Find where the given text appears and provide that cell's center as [x, y] coordinate. 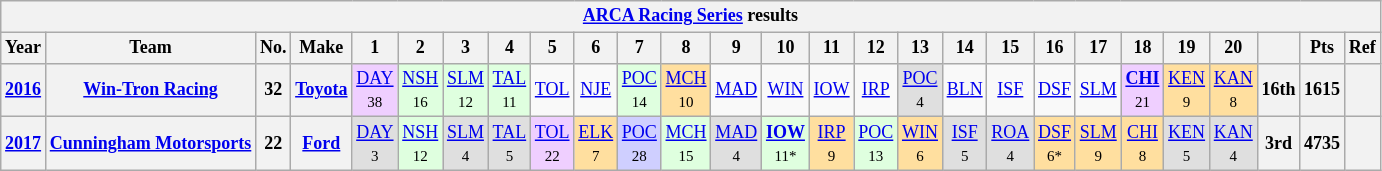
18 [1142, 48]
20 [1233, 48]
Toyota [322, 90]
Win-Tron Racing [150, 90]
16th [1278, 90]
2 [420, 48]
13 [920, 48]
3 [466, 48]
DSF [1055, 90]
KEN9 [1187, 90]
No. [274, 48]
Team [150, 48]
NSH16 [420, 90]
SLM9 [1098, 144]
MCH10 [686, 90]
DAY3 [375, 144]
7 [640, 48]
MAD [736, 90]
NJE [596, 90]
NSH12 [420, 144]
IOW11* [786, 144]
Ford [322, 144]
Ref [1362, 48]
POC4 [920, 90]
Cunningham Motorsports [150, 144]
SLM [1098, 90]
12 [876, 48]
TAL5 [509, 144]
11 [832, 48]
Make [322, 48]
ELK7 [596, 144]
4735 [1322, 144]
2016 [24, 90]
TOL [552, 90]
MCH15 [686, 144]
SLM12 [466, 90]
14 [964, 48]
8 [686, 48]
Year [24, 48]
IRP9 [832, 144]
10 [786, 48]
4 [509, 48]
DSF6* [1055, 144]
6 [596, 48]
WIN [786, 90]
3rd [1278, 144]
16 [1055, 48]
19 [1187, 48]
1 [375, 48]
CHI8 [1142, 144]
KAN4 [1233, 144]
2017 [24, 144]
ROA4 [1010, 144]
17 [1098, 48]
IOW [832, 90]
IRP [876, 90]
22 [274, 144]
MAD4 [736, 144]
TOL22 [552, 144]
32 [274, 90]
BLN [964, 90]
WIN6 [920, 144]
1615 [1322, 90]
Pts [1322, 48]
TAL11 [509, 90]
CHI21 [1142, 90]
POC28 [640, 144]
SLM4 [466, 144]
DAY38 [375, 90]
15 [1010, 48]
POC13 [876, 144]
5 [552, 48]
ISF5 [964, 144]
ISF [1010, 90]
ARCA Racing Series results [690, 16]
KAN8 [1233, 90]
9 [736, 48]
KEN5 [1187, 144]
POC14 [640, 90]
